Identify which cell holds the provided text, then report its (X, Y) central coordinate. 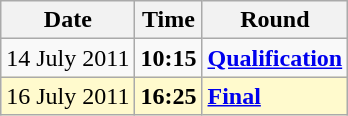
16 July 2011 (68, 96)
16:25 (168, 96)
10:15 (168, 58)
14 July 2011 (68, 58)
Time (168, 20)
Final (275, 96)
Round (275, 20)
Qualification (275, 58)
Date (68, 20)
